Detect which cell encompasses the target text, then output its [x, y] center coordinate. 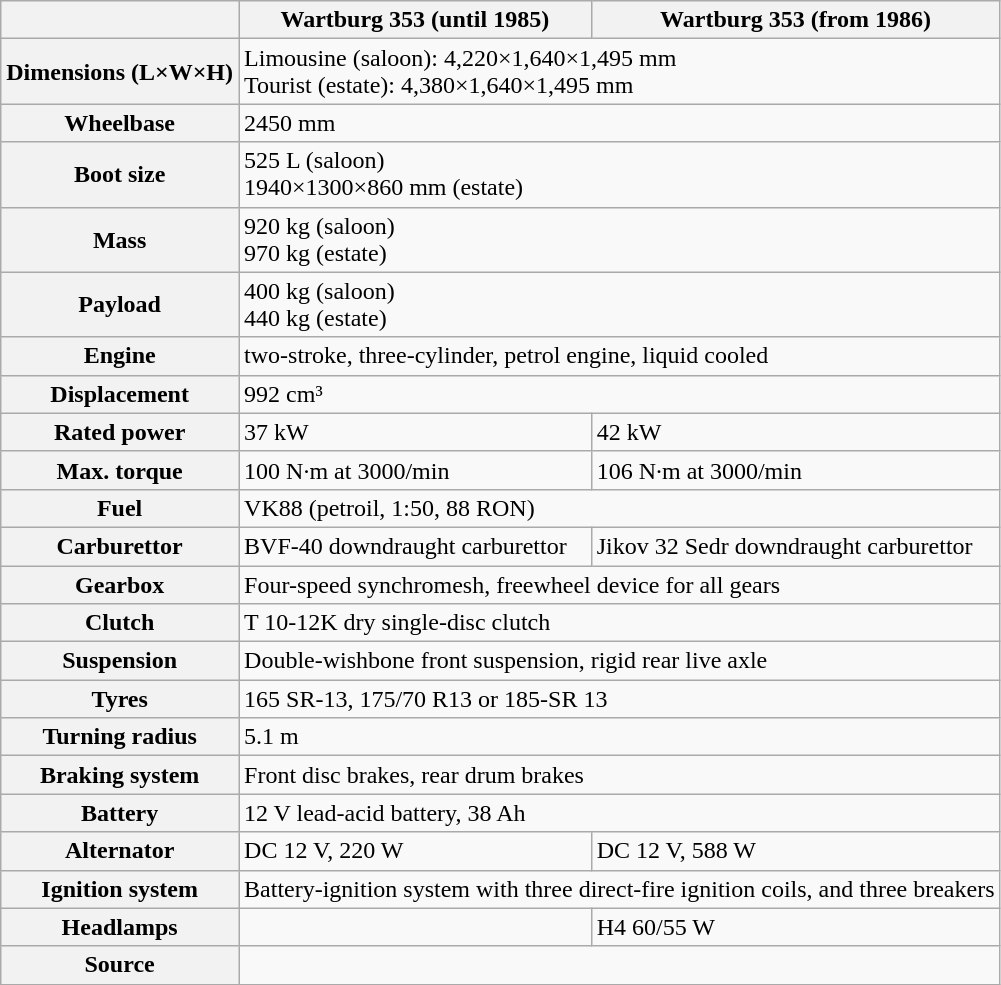
400 kg (saloon)440 kg (estate) [620, 304]
DC 12 V, 588 W [796, 851]
BVF-40 downdraught carburettor [416, 546]
Braking system [120, 775]
2450 mm [620, 123]
Headlamps [120, 927]
920 kg (saloon)970 kg (estate) [620, 240]
42 kW [796, 432]
12 V lead-acid battery, 38 Ah [620, 813]
Fuel [120, 508]
Alternator [120, 851]
Dimensions (L×W×H) [120, 72]
106 N·m at 3000/min [796, 470]
Rated power [120, 432]
Turning radius [120, 737]
Carburettor [120, 546]
H4 60/55 W [796, 927]
Wheelbase [120, 123]
Wartburg 353 (until 1985) [416, 20]
Mass [120, 240]
Max. torque [120, 470]
Suspension [120, 661]
Front disc brakes, rear drum brakes [620, 775]
165 SR-13, 175/70 R13 or 185-SR 13 [620, 699]
Displacement [120, 394]
DC 12 V, 220 W [416, 851]
5.1 m [620, 737]
Jikov 32 Sedr downdraught carburettor [796, 546]
two-stroke, three-cylinder, petrol engine, liquid cooled [620, 356]
VK88 (petroil, 1:50, 88 RON) [620, 508]
992 cm³ [620, 394]
Wartburg 353 (from 1986) [796, 20]
Gearbox [120, 585]
T 10-12K dry single-disc clutch [620, 623]
Four-speed synchromesh, freewheel device for all gears [620, 585]
Source [120, 965]
Double-wishbone front suspension, rigid rear live axle [620, 661]
100 N·m at 3000/min [416, 470]
Battery [120, 813]
Ignition system [120, 889]
Boot size [120, 174]
Engine [120, 356]
Payload [120, 304]
525 L (saloon)1940×1300×860 mm (estate) [620, 174]
37 kW [416, 432]
Clutch [120, 623]
Battery-ignition system with three direct-fire ignition coils, and three breakers [620, 889]
Limousine (saloon): 4,220×1,640×1,495 mmTourist (estate): 4,380×1,640×1,495 mm [620, 72]
Tyres [120, 699]
